Pinpoint the cell where the given text exists, returning its [X, Y] midpoint coordinate. 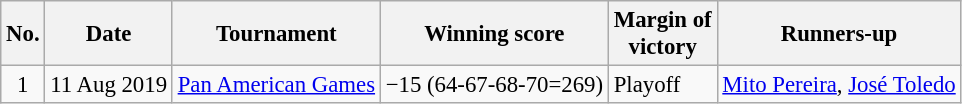
Pan American Games [276, 85]
1 [23, 85]
Date [108, 34]
Margin ofvictory [662, 34]
Mito Pereira, José Toledo [839, 85]
−15 (64-67-68-70=269) [494, 85]
Winning score [494, 34]
Tournament [276, 34]
No. [23, 34]
Playoff [662, 85]
11 Aug 2019 [108, 85]
Runners-up [839, 34]
